From the cell containing the given text, extract its center point as (X, Y) coordinate. 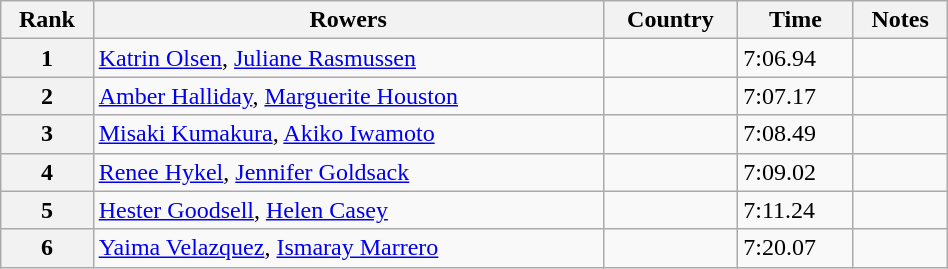
Amber Halliday, Marguerite Houston (348, 96)
5 (47, 210)
Rowers (348, 20)
Yaima Velazquez, Ismaray Marrero (348, 248)
Renee Hykel, Jennifer Goldsack (348, 172)
Country (670, 20)
2 (47, 96)
7:08.49 (796, 134)
Notes (900, 20)
7:09.02 (796, 172)
7:07.17 (796, 96)
Misaki Kumakura, Akiko Iwamoto (348, 134)
Rank (47, 20)
3 (47, 134)
7:06.94 (796, 58)
6 (47, 248)
1 (47, 58)
7:11.24 (796, 210)
7:20.07 (796, 248)
Katrin Olsen, Juliane Rasmussen (348, 58)
Time (796, 20)
4 (47, 172)
Hester Goodsell, Helen Casey (348, 210)
